For the text-containing cell, return its midpoint in [X, Y] coordinate format. 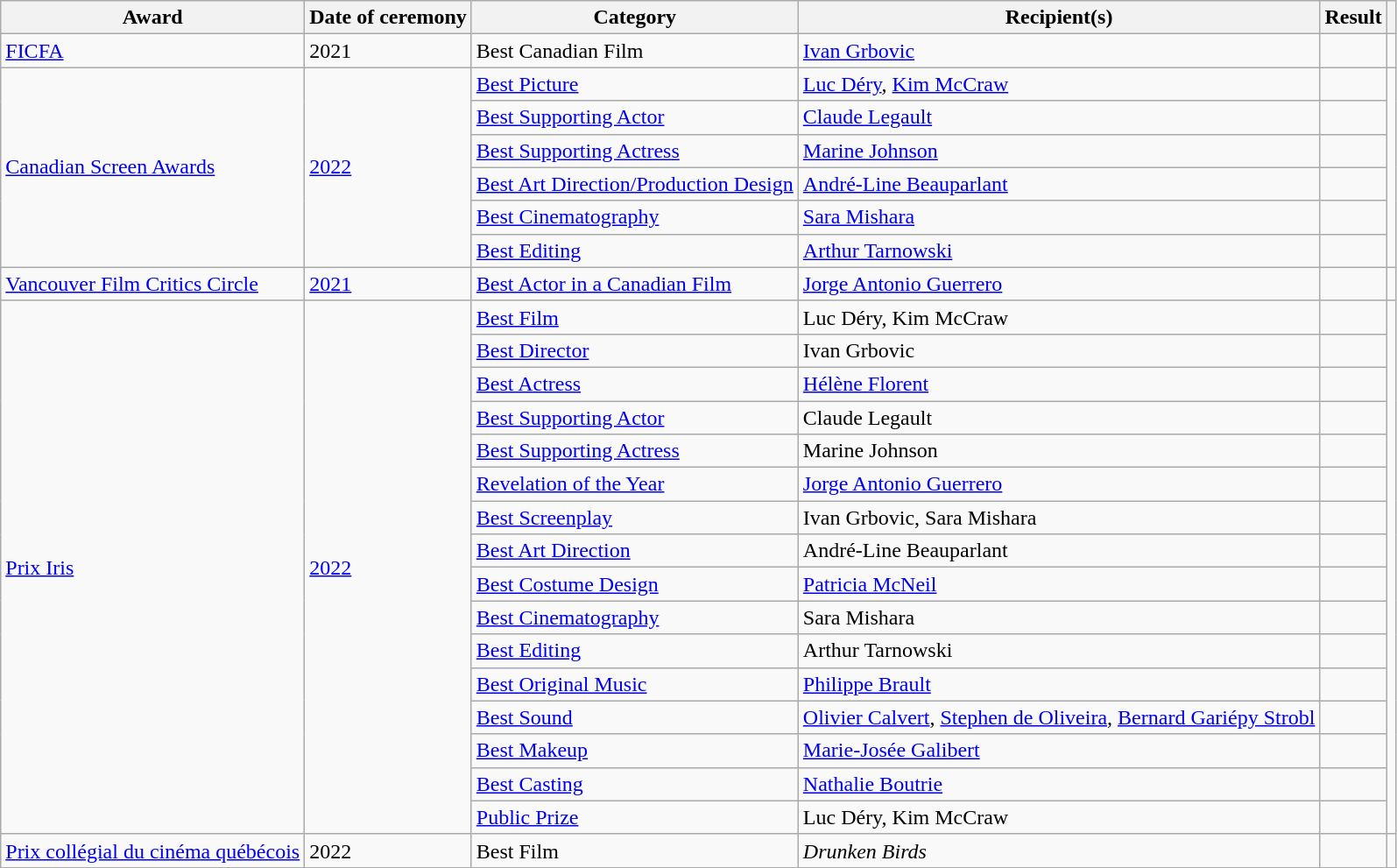
Prix Iris [152, 568]
Best Original Music [634, 684]
Best Art Direction [634, 551]
Canadian Screen Awards [152, 167]
Best Costume Design [634, 584]
Result [1353, 18]
Nathalie Boutrie [1059, 784]
Philippe Brault [1059, 684]
Olivier Calvert, Stephen de Oliveira, Bernard Gariépy Strobl [1059, 717]
Best Canadian Film [634, 51]
Marie-Josée Galibert [1059, 751]
Award [152, 18]
FICFA [152, 51]
Hélène Florent [1059, 384]
Drunken Birds [1059, 850]
Category [634, 18]
Best Screenplay [634, 518]
Best Sound [634, 717]
Revelation of the Year [634, 484]
Best Art Direction/Production Design [634, 184]
Ivan Grbovic, Sara Mishara [1059, 518]
Best Actress [634, 384]
Best Director [634, 350]
Public Prize [634, 817]
Vancouver Film Critics Circle [152, 284]
Best Picture [634, 84]
Patricia McNeil [1059, 584]
Prix collégial du cinéma québécois [152, 850]
Date of ceremony [389, 18]
Best Makeup [634, 751]
Best Actor in a Canadian Film [634, 284]
Best Casting [634, 784]
Recipient(s) [1059, 18]
